Output the [X, Y] coordinate of the center of the cell containing the given text.  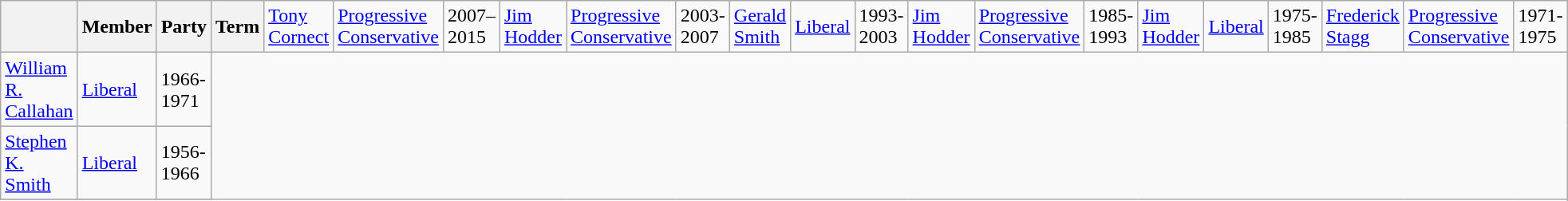
1956-1966 [184, 163]
Party [184, 27]
1971-1975 [1540, 27]
Tony Cornect [298, 27]
1993-2003 [881, 27]
2007–2015 [471, 27]
1985-1993 [1111, 27]
Term [238, 27]
Member [117, 27]
Frederick Stagg [1363, 27]
1966-1971 [184, 89]
1975-1985 [1294, 27]
William R. Callahan [39, 89]
Stephen K. Smith [39, 163]
2003-2007 [702, 27]
Gerald Smith [760, 27]
